Capture the cell that displays the provided text and extract its (x, y) central coordinate. 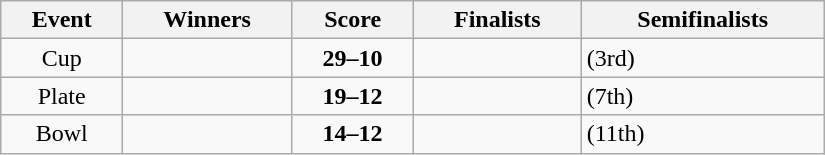
Plate (62, 96)
19–12 (353, 96)
Semifinalists (702, 20)
Event (62, 20)
29–10 (353, 58)
Cup (62, 58)
Winners (208, 20)
Bowl (62, 134)
(11th) (702, 134)
14–12 (353, 134)
Finalists (498, 20)
Score (353, 20)
(3rd) (702, 58)
(7th) (702, 96)
